Search for the cell housing the specified text and yield its [X, Y] center coordinate. 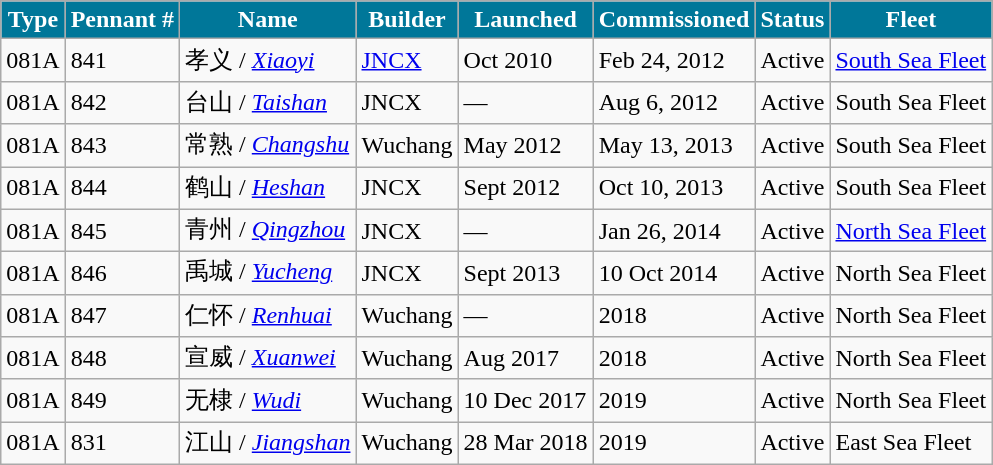
Name [268, 20]
江山 / Jiangshan [268, 444]
843 [122, 146]
鹤山 / Heshan [268, 188]
10 Dec 2017 [526, 400]
孝义 / Xiaoyi [268, 60]
仁怀 / Renhuai [268, 316]
Aug 2017 [526, 358]
831 [122, 444]
May 2012 [526, 146]
845 [122, 230]
无棣 / Wudi [268, 400]
841 [122, 60]
Type [33, 20]
May 13, 2013 [674, 146]
Commissioned [674, 20]
28 Mar 2018 [526, 444]
849 [122, 400]
台山 / Taishan [268, 102]
847 [122, 316]
10 Oct 2014 [674, 274]
842 [122, 102]
848 [122, 358]
844 [122, 188]
Builder [407, 20]
禹城 / Yucheng [268, 274]
Oct 2010 [526, 60]
常熟 / Changshu [268, 146]
Launched [526, 20]
宣威 / Xuanwei [268, 358]
East Sea Fleet [911, 444]
Fleet [911, 20]
青州 / Qingzhou [268, 230]
Feb 24, 2012 [674, 60]
Sept 2013 [526, 274]
Aug 6, 2012 [674, 102]
846 [122, 274]
Oct 10, 2013 [674, 188]
Jan 26, 2014 [674, 230]
Pennant # [122, 20]
Sept 2012 [526, 188]
Status [792, 20]
